Return the (x, y) coordinate for the center point of the cell that contains the specified text.  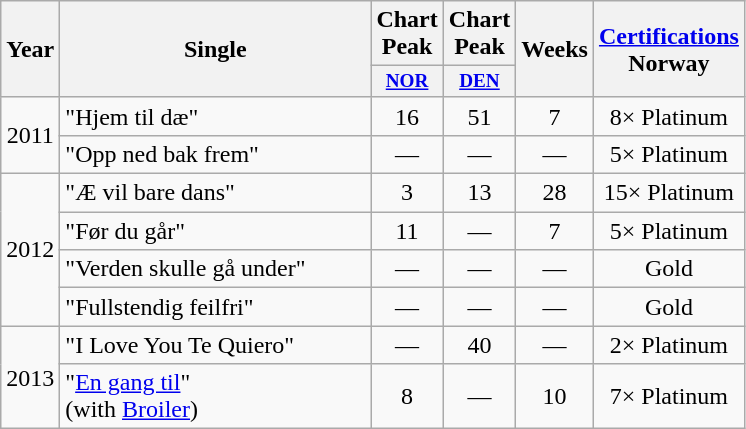
40 (479, 345)
8× Platinum (668, 116)
7× Platinum (668, 396)
51 (479, 116)
10 (555, 396)
"Fullstendig feilfri" (216, 307)
3 (407, 193)
"Verden skulle gå under" (216, 269)
"En gang til"(with Broiler) (216, 396)
8 (407, 396)
2× Platinum (668, 345)
"Æ vil bare dans" (216, 193)
2011 (30, 135)
"Hjem til dæ" (216, 116)
13 (479, 193)
"Opp ned bak frem" (216, 155)
16 (407, 116)
2013 (30, 378)
11 (407, 231)
NOR (407, 82)
2012 (30, 250)
Weeks (555, 50)
Certifications Norway (668, 50)
DEN (479, 82)
Year (30, 50)
15× Platinum (668, 193)
"I Love You Te Quiero" (216, 345)
28 (555, 193)
"Før du går" (216, 231)
Single (216, 50)
